Pinpoint the cell where the given text exists, returning its [X, Y] midpoint coordinate. 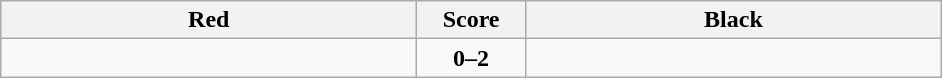
0–2 [472, 58]
Score [472, 20]
Black [733, 20]
Red [209, 20]
